Pinpoint the cell where the given text exists, returning its [x, y] midpoint coordinate. 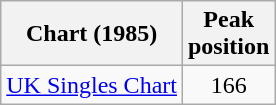
UK Singles Chart [92, 85]
166 [228, 85]
Chart (1985) [92, 34]
Peakposition [228, 34]
